Pinpoint the cell where the given text exists, returning its [X, Y] midpoint coordinate. 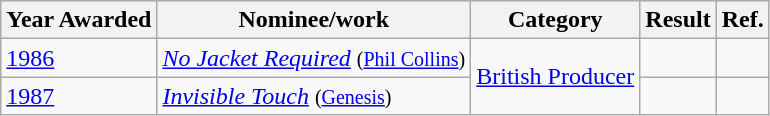
1987 [79, 96]
British Producer [556, 77]
Result [678, 20]
Category [556, 20]
Invisible Touch (Genesis) [314, 96]
No Jacket Required (Phil Collins) [314, 58]
Nominee/work [314, 20]
Year Awarded [79, 20]
1986 [79, 58]
Ref. [742, 20]
